Identify which cell holds the provided text, then report its (x, y) central coordinate. 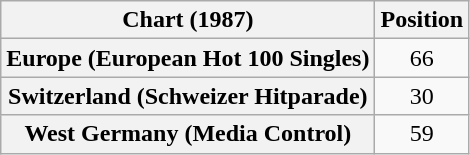
Chart (1987) (188, 20)
West Germany (Media Control) (188, 134)
Switzerland (Schweizer Hitparade) (188, 96)
30 (422, 96)
Europe (European Hot 100 Singles) (188, 58)
59 (422, 134)
Position (422, 20)
66 (422, 58)
